Scan for the cell matching the given text and deliver its (x, y) coordinate at center. 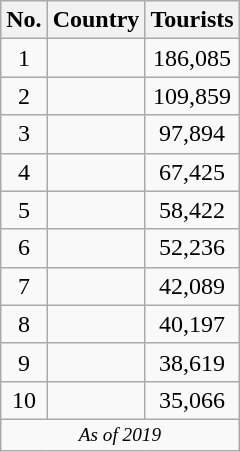
35,066 (192, 400)
109,859 (192, 96)
3 (24, 134)
67,425 (192, 172)
Country (96, 20)
6 (24, 248)
186,085 (192, 58)
97,894 (192, 134)
58,422 (192, 210)
No. (24, 20)
1 (24, 58)
10 (24, 400)
4 (24, 172)
38,619 (192, 362)
Tourists (192, 20)
As of 2019 (120, 435)
8 (24, 324)
2 (24, 96)
40,197 (192, 324)
9 (24, 362)
52,236 (192, 248)
42,089 (192, 286)
7 (24, 286)
5 (24, 210)
